For the text-containing cell, return its midpoint in (x, y) coordinate format. 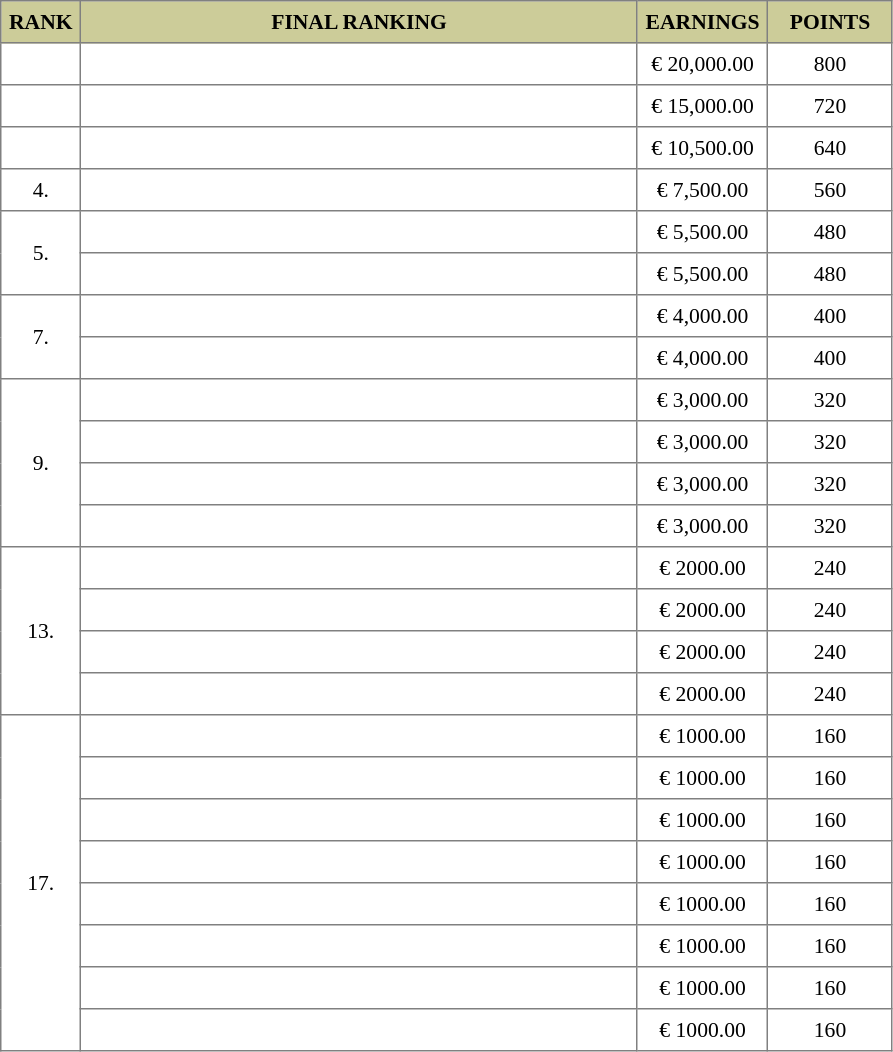
7. (41, 337)
€ 7,500.00 (702, 190)
9. (41, 463)
17. (41, 883)
720 (830, 106)
EARNINGS (702, 22)
POINTS (830, 22)
13. (41, 631)
560 (830, 190)
€ 10,500.00 (702, 148)
FINAL RANKING (359, 22)
€ 20,000.00 (702, 64)
800 (830, 64)
5. (41, 253)
RANK (41, 22)
4. (41, 190)
€ 15,000.00 (702, 106)
640 (830, 148)
